From the cell containing the given text, extract its center point as (X, Y) coordinate. 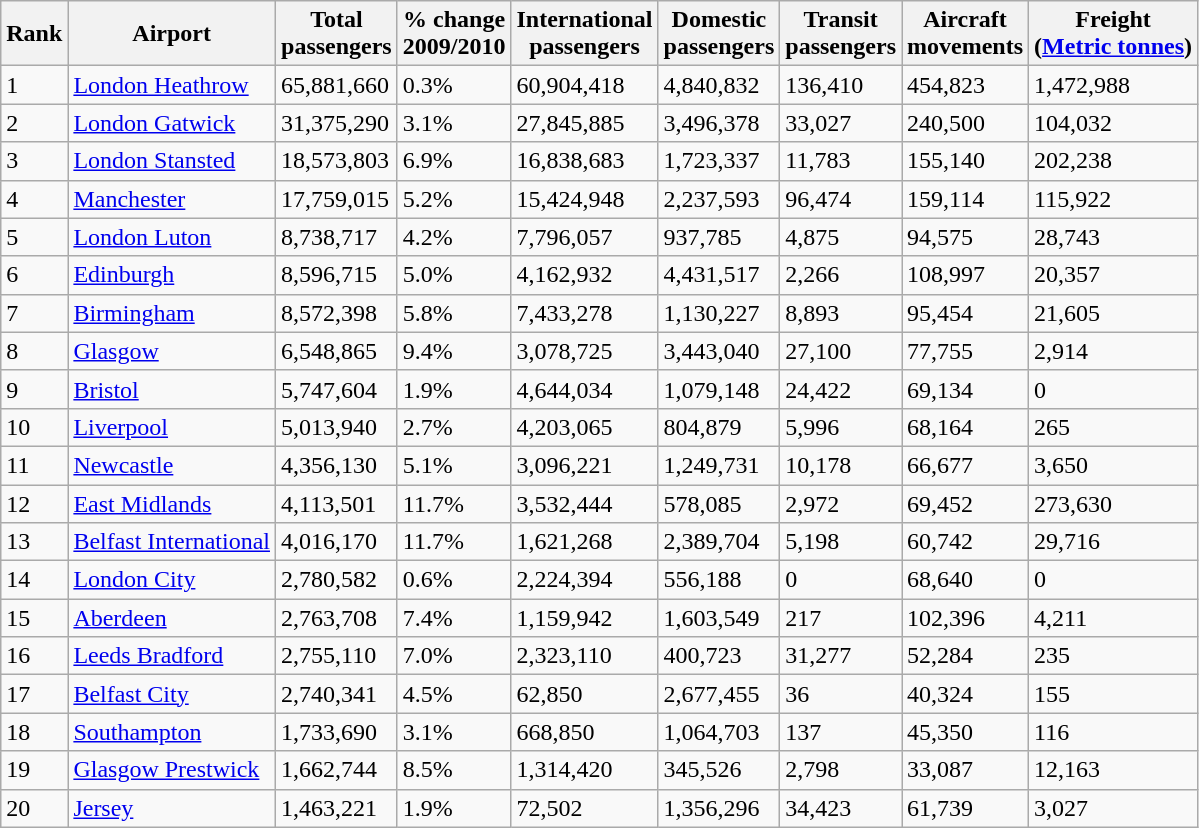
136,410 (841, 85)
% change2009/2010 (454, 34)
72,502 (584, 808)
235 (1114, 656)
3,443,040 (719, 351)
8,596,715 (337, 275)
94,575 (966, 237)
61,739 (966, 808)
4,162,932 (584, 275)
60,742 (966, 542)
62,850 (584, 694)
578,085 (719, 503)
London City (172, 580)
45,350 (966, 732)
4 (34, 199)
4,840,832 (719, 85)
65,881,660 (337, 85)
Rank (34, 34)
6,548,865 (337, 351)
4,875 (841, 237)
34,423 (841, 808)
33,087 (966, 770)
116 (1114, 732)
668,850 (584, 732)
Liverpool (172, 427)
4,203,065 (584, 427)
21,605 (1114, 313)
London Luton (172, 237)
1,314,420 (584, 770)
1,621,268 (584, 542)
27,100 (841, 351)
69,134 (966, 389)
1,079,148 (719, 389)
155 (1114, 694)
19 (34, 770)
1,159,942 (584, 618)
4,016,170 (337, 542)
1,356,296 (719, 808)
5.2% (454, 199)
217 (841, 618)
104,032 (1114, 123)
6 (34, 275)
29,716 (1114, 542)
240,500 (966, 123)
10,178 (841, 465)
17,759,015 (337, 199)
10 (34, 427)
2,389,704 (719, 542)
7.4% (454, 618)
69,452 (966, 503)
1,130,227 (719, 313)
Totalpassengers (337, 34)
18 (34, 732)
3,650 (1114, 465)
Belfast International (172, 542)
1,603,549 (719, 618)
14 (34, 580)
68,164 (966, 427)
5,747,604 (337, 389)
Aircraftmovements (966, 34)
3,496,378 (719, 123)
2 (34, 123)
London Heathrow (172, 85)
7.0% (454, 656)
2,914 (1114, 351)
Edinburgh (172, 275)
Freight(Metric tonnes) (1114, 34)
5,013,940 (337, 427)
8,738,717 (337, 237)
4,211 (1114, 618)
Domesticpassengers (719, 34)
1,723,337 (719, 161)
1,662,744 (337, 770)
31,277 (841, 656)
2,972 (841, 503)
2,740,341 (337, 694)
102,396 (966, 618)
12 (34, 503)
96,474 (841, 199)
4.5% (454, 694)
3,096,221 (584, 465)
400,723 (719, 656)
5.0% (454, 275)
1,733,690 (337, 732)
4,431,517 (719, 275)
13 (34, 542)
Newcastle (172, 465)
937,785 (719, 237)
2,780,582 (337, 580)
Jersey (172, 808)
60,904,418 (584, 85)
4.2% (454, 237)
Airport (172, 34)
68,640 (966, 580)
11 (34, 465)
8.5% (454, 770)
Aberdeen (172, 618)
33,027 (841, 123)
4,356,130 (337, 465)
77,755 (966, 351)
556,188 (719, 580)
8,893 (841, 313)
2,755,110 (337, 656)
Glasgow (172, 351)
2.7% (454, 427)
15 (34, 618)
2,798 (841, 770)
Bristol (172, 389)
7,433,278 (584, 313)
8 (34, 351)
2,677,455 (719, 694)
2,237,593 (719, 199)
20,357 (1114, 275)
31,375,290 (337, 123)
2,763,708 (337, 618)
15,424,948 (584, 199)
40,324 (966, 694)
1,249,731 (719, 465)
Glasgow Prestwick (172, 770)
Manchester (172, 199)
Internationalpassengers (584, 34)
18,573,803 (337, 161)
Southampton (172, 732)
66,677 (966, 465)
4,113,501 (337, 503)
28,743 (1114, 237)
108,997 (966, 275)
6.9% (454, 161)
0.3% (454, 85)
2,266 (841, 275)
16,838,683 (584, 161)
London Stansted (172, 161)
265 (1114, 427)
East Midlands (172, 503)
4,644,034 (584, 389)
115,922 (1114, 199)
16 (34, 656)
1,463,221 (337, 808)
3,078,725 (584, 351)
5.8% (454, 313)
2,224,394 (584, 580)
3,027 (1114, 808)
9.4% (454, 351)
95,454 (966, 313)
20 (34, 808)
17 (34, 694)
159,114 (966, 199)
345,526 (719, 770)
5 (34, 237)
27,845,885 (584, 123)
202,238 (1114, 161)
155,140 (966, 161)
11,783 (841, 161)
5,198 (841, 542)
3,532,444 (584, 503)
Belfast City (172, 694)
1 (34, 85)
24,422 (841, 389)
36 (841, 694)
2,323,110 (584, 656)
9 (34, 389)
0.6% (454, 580)
454,823 (966, 85)
Leeds Bradford (172, 656)
Birmingham (172, 313)
London Gatwick (172, 123)
7,796,057 (584, 237)
273,630 (1114, 503)
5.1% (454, 465)
5,996 (841, 427)
3 (34, 161)
1,064,703 (719, 732)
137 (841, 732)
8,572,398 (337, 313)
12,163 (1114, 770)
804,879 (719, 427)
7 (34, 313)
Transitpassengers (841, 34)
52,284 (966, 656)
1,472,988 (1114, 85)
